Capture the cell that displays the provided text and extract its (X, Y) central coordinate. 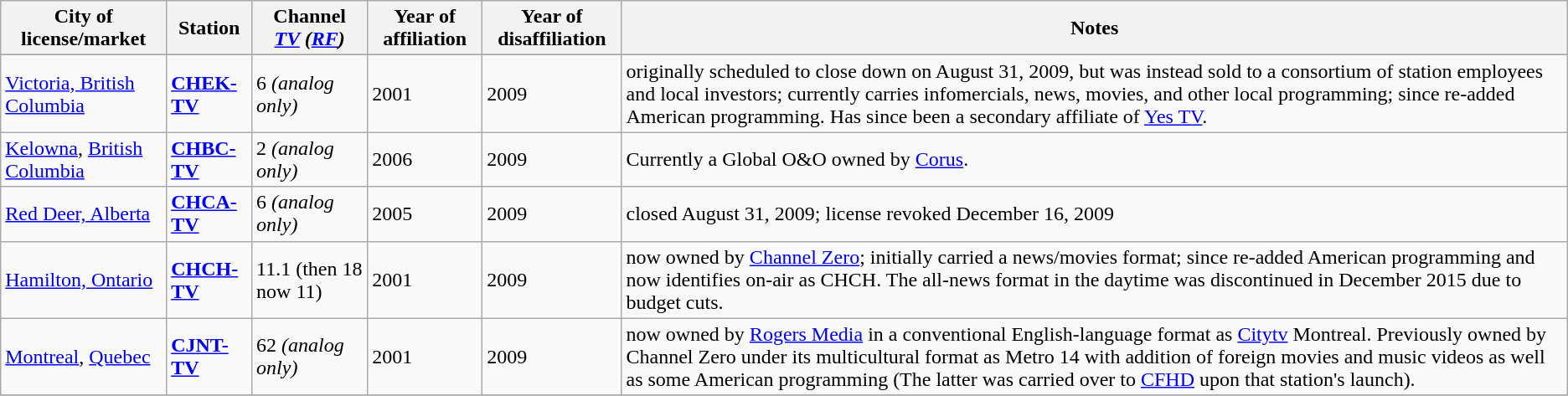
closed August 31, 2009; license revoked December 16, 2009 (1094, 214)
CHCH-TV (209, 280)
CHBC-TV (209, 159)
CHCA-TV (209, 214)
Year of affiliation (426, 28)
City of license/market (84, 28)
62 (analog only) (310, 357)
Montreal, Quebec (84, 357)
Station (209, 28)
Hamilton, Ontario (84, 280)
Currently a Global O&O owned by Corus. (1094, 159)
Notes (1094, 28)
Victoria, British Columbia (84, 94)
Red Deer, Alberta (84, 214)
CHEK-TV (209, 94)
2006 (426, 159)
CJNT-TV (209, 357)
11.1 (then 18 now 11) (310, 280)
2 (analog only) (310, 159)
Kelowna, British Columbia (84, 159)
ChannelTV (RF) (310, 28)
Year of disaffiliation (552, 28)
2005 (426, 214)
